Identify which cell holds the provided text, then report its [X, Y] central coordinate. 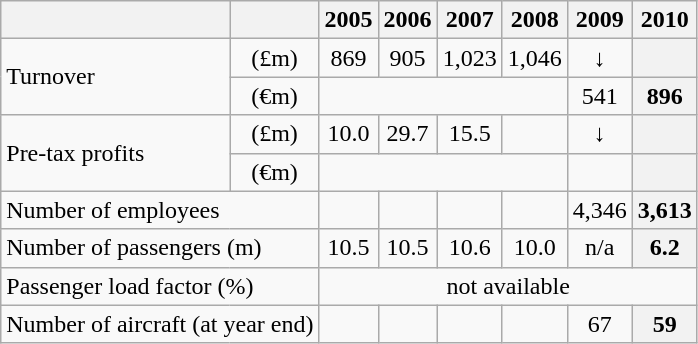
1,046 [534, 58]
Passenger load factor (%) [160, 286]
Pre-tax profits [116, 153]
3,613 [664, 210]
541 [600, 96]
Turnover [116, 77]
Number of aircraft (at year end) [160, 324]
905 [408, 58]
4,346 [600, 210]
869 [348, 58]
1,023 [470, 58]
Number of passengers (m) [160, 248]
n/a [600, 248]
2010 [664, 20]
2005 [348, 20]
Number of employees [160, 210]
2008 [534, 20]
15.5 [470, 134]
896 [664, 96]
59 [664, 324]
10.6 [470, 248]
2006 [408, 20]
29.7 [408, 134]
6.2 [664, 248]
not available [508, 286]
67 [600, 324]
2009 [600, 20]
2007 [470, 20]
